Search for the cell housing the specified text and yield its (x, y) center coordinate. 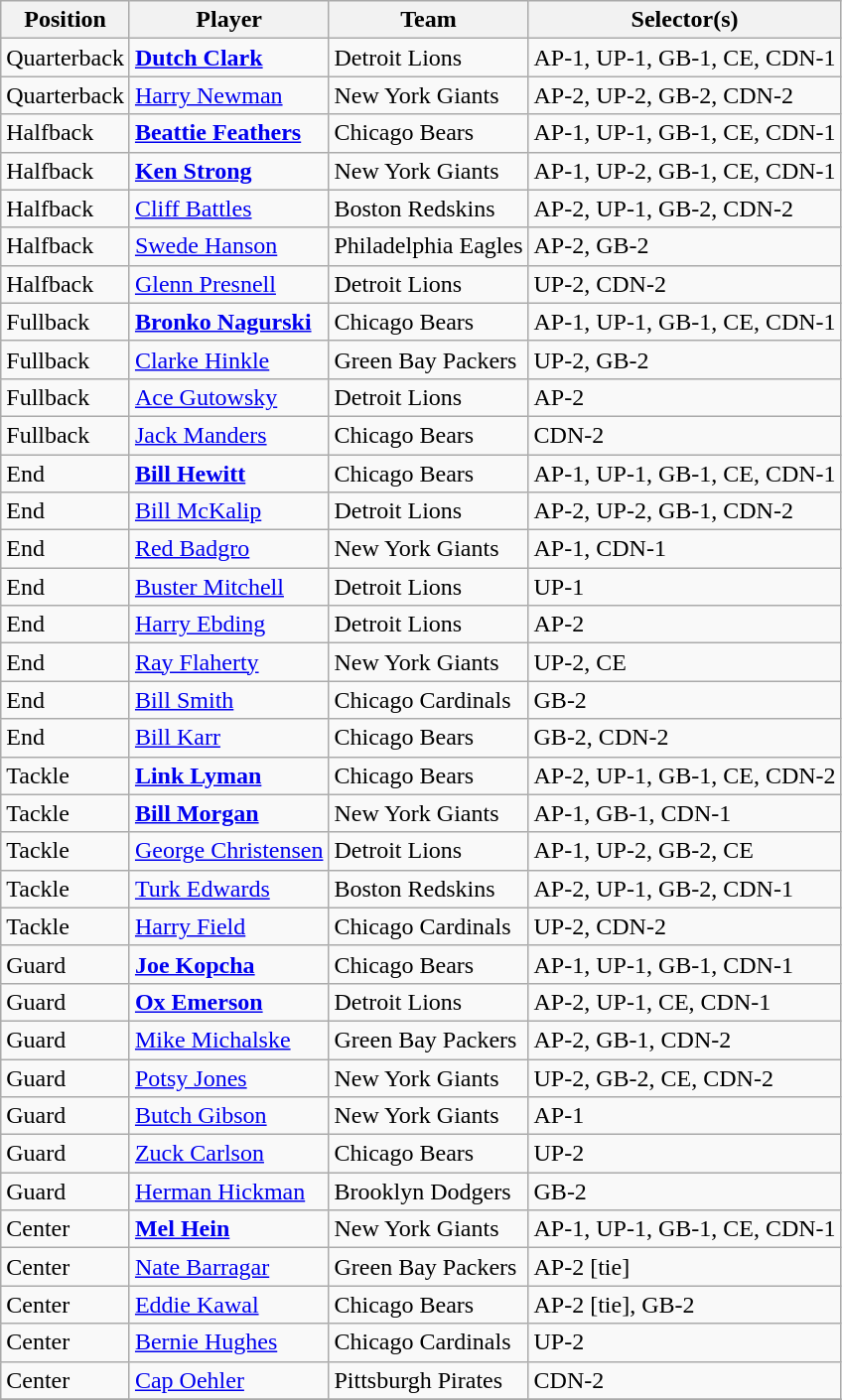
Ace Gutowsky (228, 397)
Cap Oehler (228, 1380)
Philadelphia Eagles (429, 246)
AP-1, UP-2, GB-1, CE, CDN-1 (685, 171)
AP-2, GB-2 (685, 246)
AP-1 (685, 1116)
Jack Manders (228, 435)
GB-2, CDN-2 (685, 738)
AP-2, UP-2, GB-2, CDN-2 (685, 95)
AP-2, UP-1, CE, CDN-1 (685, 1002)
Position (66, 20)
George Christensen (228, 851)
Joe Kopcha (228, 964)
Dutch Clark (228, 58)
AP-2 [tie], GB-2 (685, 1305)
AP-1, GB-1, CDN-1 (685, 813)
Nate Barragar (228, 1267)
AP-1, CDN-1 (685, 549)
Team (429, 20)
UP-2, GB-2 (685, 359)
Ox Emerson (228, 1002)
AP-2 [tie] (685, 1267)
Potsy Jones (228, 1077)
AP-2, UP-2, GB-1, CDN-2 (685, 511)
Turk Edwards (228, 889)
Bronko Nagurski (228, 322)
Mike Michalske (228, 1040)
UP-1 (685, 587)
Bill Hewitt (228, 474)
Bill Karr (228, 738)
Ray Flaherty (228, 662)
Player (228, 20)
Clarke Hinkle (228, 359)
Buster Mitchell (228, 587)
UP-2, GB-2, CE, CDN-2 (685, 1077)
AP-2, UP-1, GB-2, CDN-2 (685, 209)
Mel Hein (228, 1229)
Brooklyn Dodgers (429, 1191)
Selector(s) (685, 20)
Harry Ebding (228, 625)
Link Lyman (228, 775)
Harry Field (228, 926)
Bill Smith (228, 700)
AP-2, UP-1, GB-2, CDN-1 (685, 889)
AP-1, UP-1, GB-1, CDN-1 (685, 964)
Zuck Carlson (228, 1154)
AP-2, UP-1, GB-1, CE, CDN-2 (685, 775)
Herman Hickman (228, 1191)
Bill McKalip (228, 511)
Harry Newman (228, 95)
AP-2, GB-1, CDN-2 (685, 1040)
Beattie Feathers (228, 133)
Glenn Presnell (228, 284)
Bill Morgan (228, 813)
Butch Gibson (228, 1116)
Swede Hanson (228, 246)
Bernie Hughes (228, 1342)
Cliff Battles (228, 209)
Ken Strong (228, 171)
Eddie Kawal (228, 1305)
Red Badgro (228, 549)
Pittsburgh Pirates (429, 1380)
UP-2, CE (685, 662)
AP-1, UP-2, GB-2, CE (685, 851)
